Capture the cell that displays the provided text and extract its [X, Y] central coordinate. 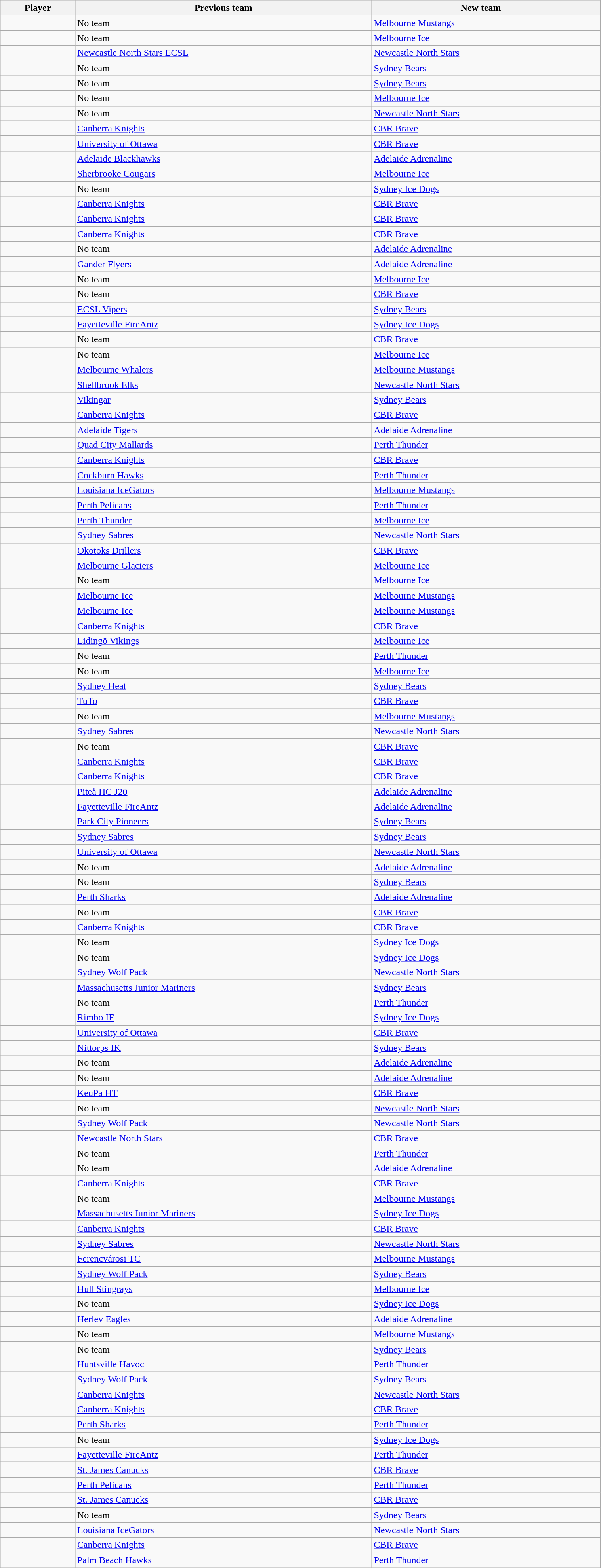
Cockburn Hawks [223, 475]
Vikingar [223, 400]
Ferencvárosi TC [223, 1259]
ECSL Vipers [223, 309]
Player [38, 8]
Piteå HC J20 [223, 792]
Park City Pioneers [223, 822]
Adelaide Tigers [223, 430]
Newcastle North Stars ECSL [223, 53]
Melbourne Whalers [223, 369]
Previous team [223, 8]
Sydney Heat [223, 686]
Gander Flyers [223, 264]
Sherbrooke Cougars [223, 173]
Nittorps IK [223, 1048]
TuTo [223, 701]
Adelaide Blackhawks [223, 158]
Okotoks Drillers [223, 550]
Lidingö Vikings [223, 641]
Hull Stingrays [223, 1289]
Herlev Eagles [223, 1319]
New team [481, 8]
Huntsville Havoc [223, 1364]
Melbourne Glaciers [223, 565]
Shellbrook Elks [223, 384]
KeuPa HT [223, 1093]
Palm Beach Hawks [223, 1560]
Quad City Mallards [223, 445]
Rimbo IF [223, 1018]
